Determine the [x, y] coordinate at the center of the cell enclosing the given text.  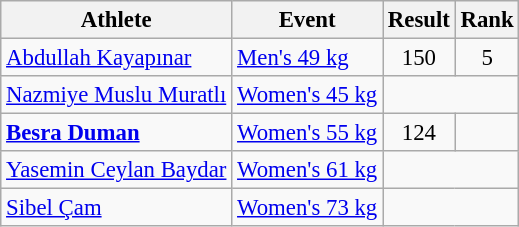
Women's 73 kg [308, 208]
Women's 45 kg [308, 95]
Women's 61 kg [308, 170]
Result [420, 20]
Rank [487, 20]
150 [420, 58]
Besra Duman [116, 133]
Sibel Çam [116, 208]
Women's 55 kg [308, 133]
Yasemin Ceylan Baydar [116, 170]
Event [308, 20]
Athlete [116, 20]
Abdullah Kayapınar [116, 58]
Men's 49 kg [308, 58]
Nazmiye Muslu Muratlı [116, 95]
5 [487, 58]
124 [420, 133]
